Provide the [X, Y] coordinate of the cell's center where the given text is located.  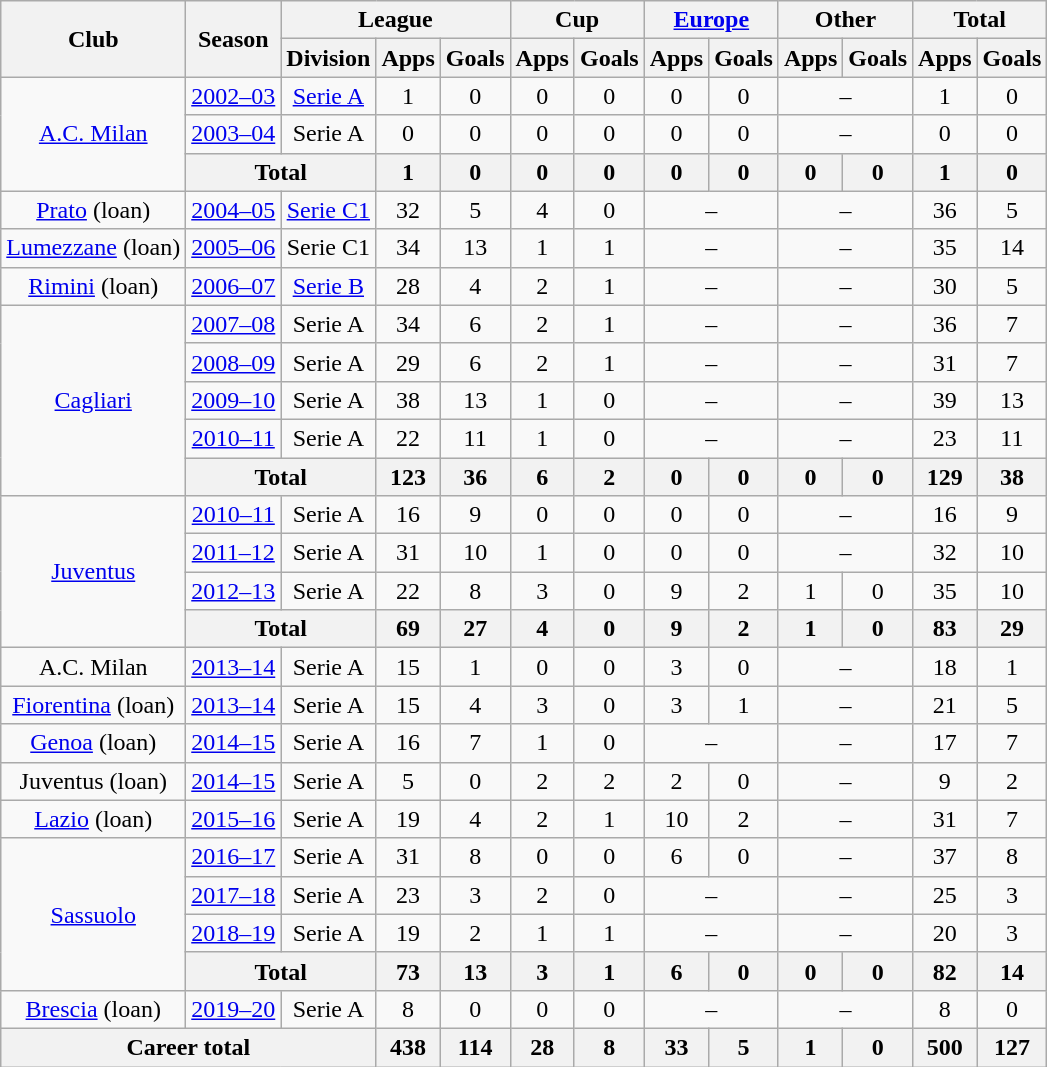
Lazio (loan) [94, 819]
39 [945, 400]
33 [676, 1047]
21 [945, 705]
25 [945, 895]
2018–19 [234, 933]
30 [945, 286]
73 [408, 971]
Career total [188, 1047]
Division [328, 58]
Cup [577, 20]
Rimini (loan) [94, 286]
Sassuolo [94, 914]
114 [475, 1047]
2003–04 [234, 134]
17 [945, 743]
2007–08 [234, 324]
37 [945, 857]
2008–09 [234, 362]
Prato (loan) [94, 210]
2004–05 [234, 210]
500 [945, 1047]
2012–13 [234, 591]
Brescia (loan) [94, 1009]
League [396, 20]
Genoa (loan) [94, 743]
20 [945, 933]
2009–10 [234, 400]
438 [408, 1047]
Fiorentina (loan) [94, 705]
Lumezzane (loan) [94, 248]
Serie B [328, 286]
2016–17 [234, 857]
2002–03 [234, 96]
27 [475, 629]
Other [845, 20]
2005–06 [234, 248]
127 [1012, 1047]
Season [234, 39]
82 [945, 971]
2017–18 [234, 895]
Cagliari [94, 400]
2006–07 [234, 286]
Juventus (loan) [94, 781]
69 [408, 629]
Europe [711, 20]
Juventus [94, 572]
129 [945, 477]
123 [408, 477]
18 [945, 667]
Club [94, 39]
83 [945, 629]
2015–16 [234, 819]
2019–20 [234, 1009]
2011–12 [234, 553]
